For the text-containing cell, return its midpoint in (x, y) coordinate format. 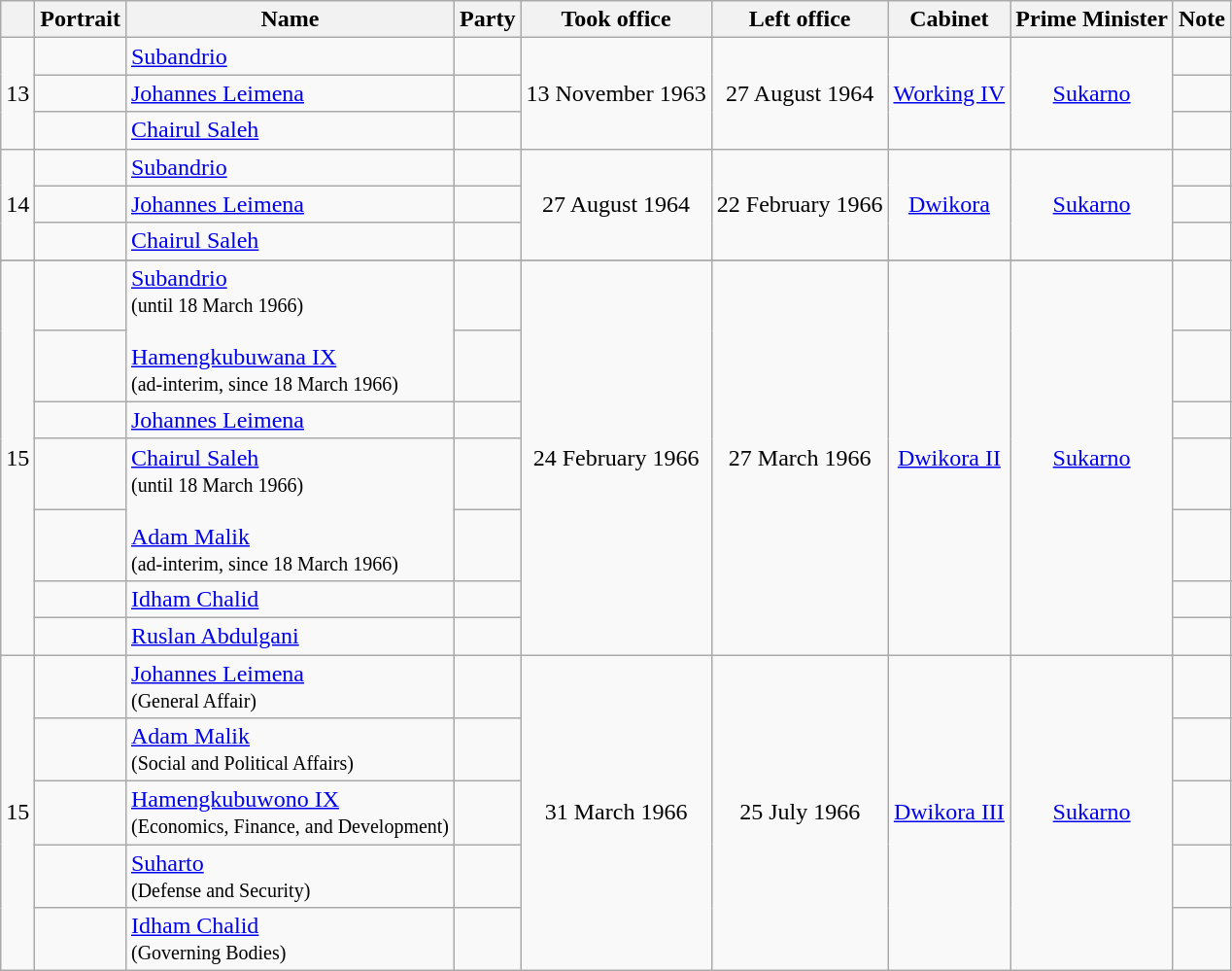
Dwikora III (949, 813)
Cabinet (949, 19)
25 July 1966 (800, 813)
Party (488, 19)
Adam Malik(Social and Political Affairs) (290, 750)
Took office (616, 19)
Chairul Saleh(until 18 March 1966)Adam Malik(ad-interim, since 18 March 1966) (290, 509)
Note (1201, 19)
Dwikora II (949, 457)
Dwikora (949, 204)
Left office (800, 19)
Subandrio(until 18 March 1966)Hamengkubuwana IX(ad-interim, since 18 March 1966) (290, 330)
22 February 1966 (800, 204)
13 November 1963 (616, 93)
Working IV (949, 93)
Johannes Leimena(General Affair) (290, 686)
Suharto(Defense and Security) (290, 877)
14 (17, 204)
Hamengkubuwono IX(Economics, Finance, and Development) (290, 813)
24 February 1966 (616, 457)
Idham Chalid(Governing Bodies) (290, 939)
27 March 1966 (800, 457)
Prime Minister (1092, 19)
Ruslan Abdulgani (290, 636)
13 (17, 93)
Name (290, 19)
Idham Chalid (290, 599)
Portrait (81, 19)
31 March 1966 (616, 813)
